Pinpoint the cell where the given text exists, returning its (X, Y) midpoint coordinate. 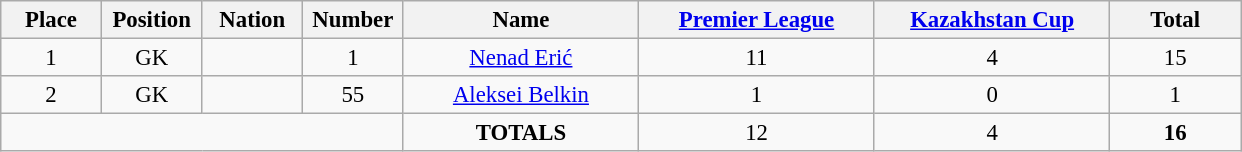
12 (757, 133)
0 (992, 95)
15 (1176, 58)
Nenad Erić (521, 58)
2 (52, 95)
Number (354, 20)
Nation (252, 20)
TOTALS (521, 133)
Name (521, 20)
11 (757, 58)
Kazakhstan Cup (992, 20)
Place (52, 20)
Total (1176, 20)
16 (1176, 133)
Aleksei Belkin (521, 95)
Position (152, 20)
Premier League (757, 20)
55 (354, 95)
